Return the (x, y) coordinate for the center point of the cell that contains the specified text.  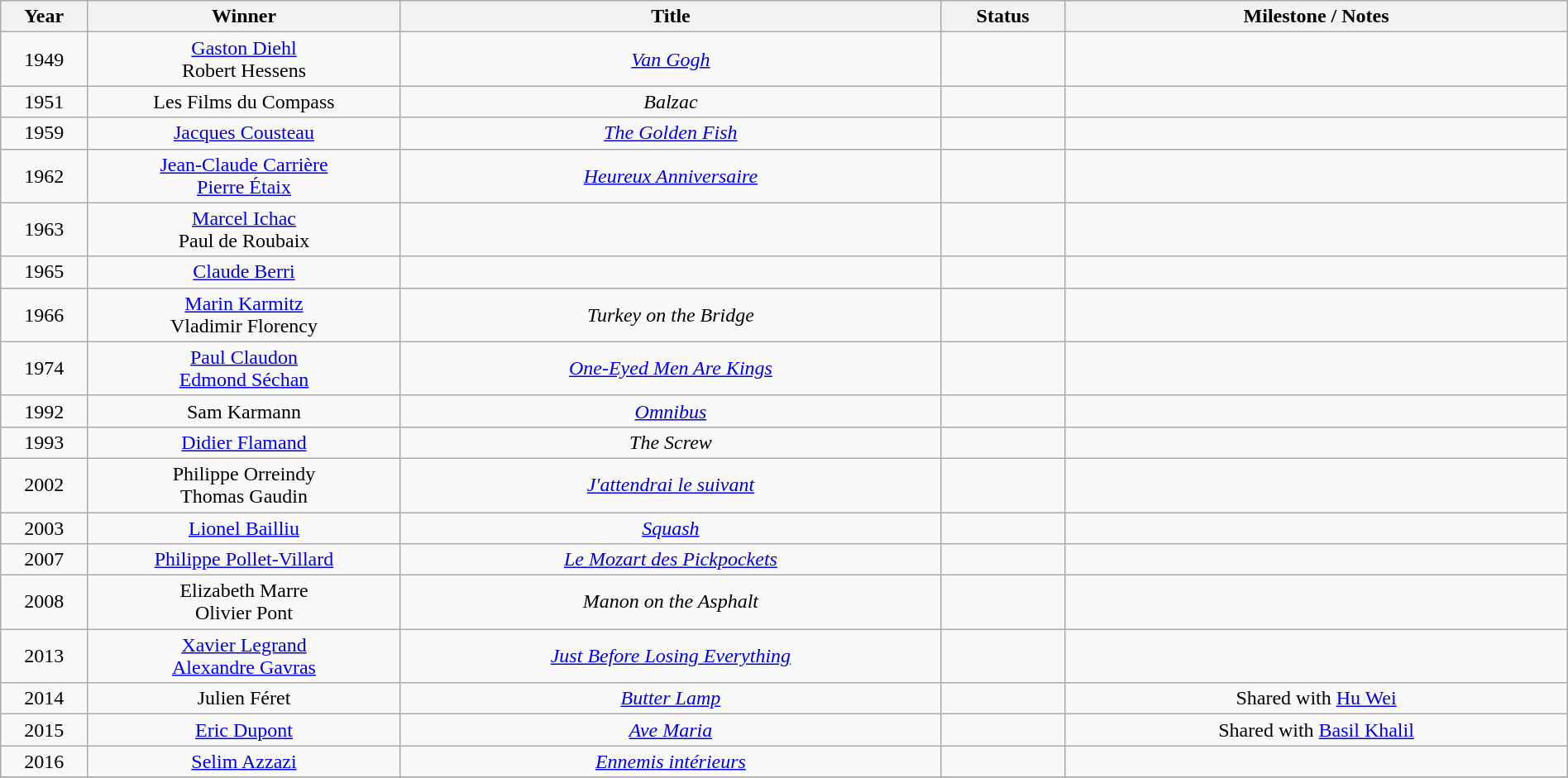
2015 (45, 730)
The Golden Fish (670, 133)
1963 (45, 230)
Ave Maria (670, 730)
2013 (45, 656)
Julien Féret (245, 699)
1993 (45, 442)
2007 (45, 560)
Eric Dupont (245, 730)
Turkey on the Bridge (670, 314)
Marcel Ichac Paul de Roubaix (245, 230)
1962 (45, 175)
2003 (45, 528)
Les Films du Compass (245, 102)
Winner (245, 17)
Status (1002, 17)
Balzac (670, 102)
Lionel Bailliu (245, 528)
Squash (670, 528)
One-Eyed Men Are Kings (670, 369)
Just Before Losing Everything (670, 656)
1965 (45, 272)
Claude Berri (245, 272)
Omnibus (670, 411)
Heureux Anniversaire (670, 175)
2016 (45, 761)
1974 (45, 369)
Shared with Hu Wei (1317, 699)
Ennemis intérieurs (670, 761)
Le Mozart des Pickpockets (670, 560)
Paul ClaudonEdmond Séchan (245, 369)
Title (670, 17)
Sam Karmann (245, 411)
Butter Lamp (670, 699)
Philippe OrreindyThomas Gaudin (245, 484)
Selim Azzazi (245, 761)
Jean-Claude CarrièrePierre Étaix (245, 175)
Xavier LegrandAlexandre Gavras (245, 656)
Didier Flamand (245, 442)
Shared with Basil Khalil (1317, 730)
Philippe Pollet-Villard (245, 560)
1959 (45, 133)
1951 (45, 102)
Jacques Cousteau (245, 133)
1992 (45, 411)
Milestone / Notes (1317, 17)
Marin Karmitz Vladimir Florency (245, 314)
2002 (45, 484)
1949 (45, 60)
J'attendrai le suivant (670, 484)
2014 (45, 699)
Manon on the Asphalt (670, 602)
The Screw (670, 442)
Elizabeth MarreOlivier Pont (245, 602)
Year (45, 17)
2008 (45, 602)
1966 (45, 314)
Gaston DiehlRobert Hessens (245, 60)
Van Gogh (670, 60)
